Return (x, y) of the center of cell containing provided text 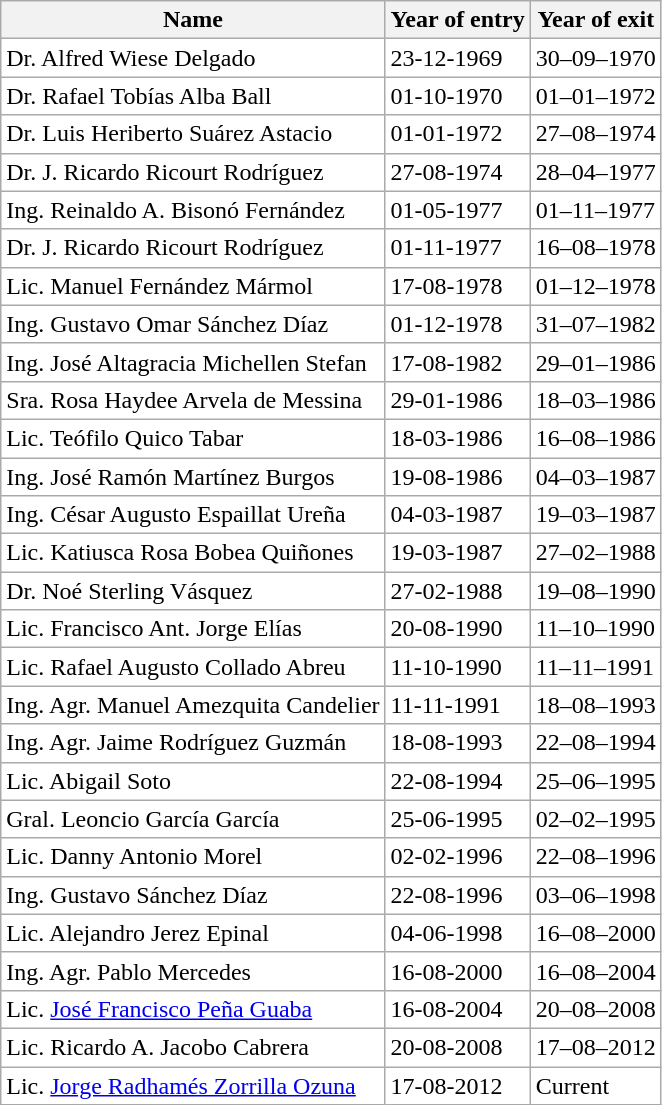
11–10–1990 (596, 629)
Name (193, 20)
01-12-1978 (458, 324)
Lic. Manuel Fernández Mármol (193, 286)
18-08-1993 (458, 743)
Year of exit (596, 20)
22–08–1996 (596, 857)
Year of entry (458, 20)
30–09–1970 (596, 58)
Ing. José Altagracia Michellen Stefan (193, 362)
Ing. Agr. Jaime Rodríguez Guzmán (193, 743)
Ing. Gustavo Omar Sánchez Díaz (193, 324)
Ing. José Ramón Martínez Burgos (193, 477)
Lic. Danny Antonio Morel (193, 857)
31–07–1982 (596, 324)
17-08-2012 (458, 1085)
01–12–1978 (596, 286)
Dr. Noé Sterling Vásquez (193, 591)
18–03–1986 (596, 400)
04-03-1987 (458, 515)
Lic. Abigail Soto (193, 781)
19–03–1987 (596, 515)
Lic. Teófilo Quico Tabar (193, 438)
01-10-1970 (458, 96)
22-08-1994 (458, 781)
27-08-1974 (458, 172)
Gral. Leoncio García García (193, 819)
Ing. Gustavo Sánchez Díaz (193, 895)
Dr. Alfred Wiese Delgado (193, 58)
Dr. Luis Heriberto Suárez Astacio (193, 134)
Dr. Rafael Tobías Alba Ball (193, 96)
Sra. Rosa Haydee Arvela de Messina (193, 400)
01–11–1977 (596, 210)
16–08–2000 (596, 933)
23-12-1969 (458, 58)
27–02–1988 (596, 553)
Current (596, 1085)
Lic. Ricardo A. Jacobo Cabrera (193, 1047)
19-03-1987 (458, 553)
16–08–1978 (596, 248)
20-08-1990 (458, 629)
Lic. Katiusca Rosa Bobea Quiñones (193, 553)
Ing. Reinaldo A. Bisonó Fernández (193, 210)
16–08–1986 (596, 438)
03–06–1998 (596, 895)
01-01-1972 (458, 134)
25–06–1995 (596, 781)
04-06-1998 (458, 933)
Ing. Agr. Pablo Mercedes (193, 971)
11-11-1991 (458, 705)
02-02-1996 (458, 857)
Lic. Rafael Augusto Collado Abreu (193, 667)
Ing. Agr. Manuel Amezquita Candelier (193, 705)
01-11-1977 (458, 248)
20–08–2008 (596, 1009)
25-06-1995 (458, 819)
29-01-1986 (458, 400)
28–04–1977 (596, 172)
20-08-2008 (458, 1047)
19-08-1986 (458, 477)
11–11–1991 (596, 667)
16–08–2004 (596, 971)
17–08–2012 (596, 1047)
Lic. José Francisco Peña Guaba (193, 1009)
22–08–1994 (596, 743)
11-10-1990 (458, 667)
17-08-1982 (458, 362)
29–01–1986 (596, 362)
Lic. Alejandro Jerez Epinal (193, 933)
04–03–1987 (596, 477)
Lic. Francisco Ant. Jorge Elías (193, 629)
27–08–1974 (596, 134)
19–08–1990 (596, 591)
16-08-2000 (458, 971)
18–08–1993 (596, 705)
Ing. César Augusto Espaillat Ureña (193, 515)
01–01–1972 (596, 96)
18-03-1986 (458, 438)
22-08-1996 (458, 895)
02–02–1995 (596, 819)
16-08-2004 (458, 1009)
17-08-1978 (458, 286)
01-05-1977 (458, 210)
27-02-1988 (458, 591)
Lic. Jorge Radhamés Zorrilla Ozuna (193, 1085)
